Return the [x, y] coordinate for the center point of the cell that contains the specified text.  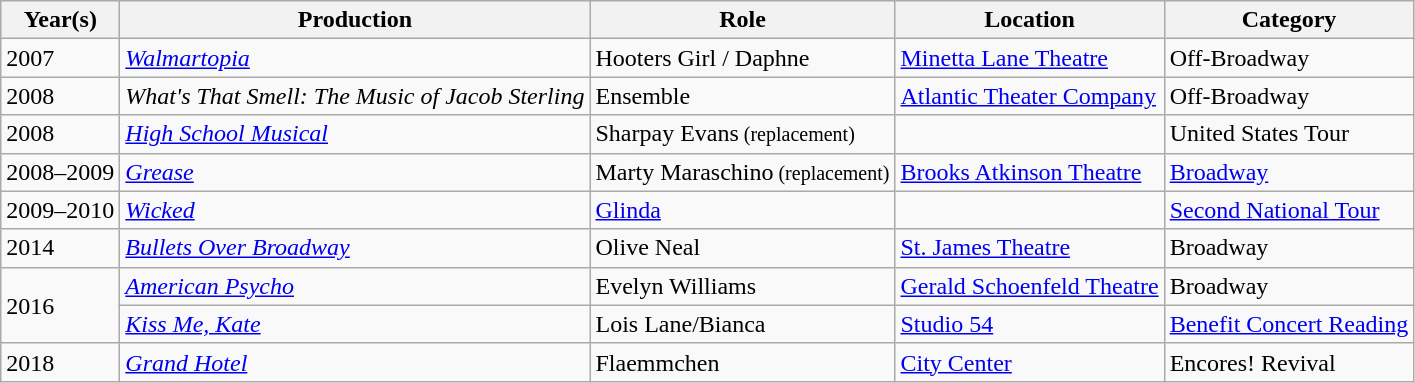
Kiss Me, Kate [355, 324]
What's That Smell: The Music of Jacob Sterling [355, 96]
Wicked [355, 210]
2007 [60, 58]
2009–2010 [60, 210]
Category [1289, 20]
American Psycho [355, 286]
2008–2009 [60, 172]
Grease [355, 172]
High School Musical [355, 134]
Lois Lane/Bianca [742, 324]
Minetta Lane Theatre [1030, 58]
Production [355, 20]
Flaemmchen [742, 362]
St. James Theatre [1030, 248]
Olive Neal [742, 248]
Gerald Schoenfeld Theatre [1030, 286]
Glinda [742, 210]
Second National Tour [1289, 210]
Role [742, 20]
City Center [1030, 362]
Location [1030, 20]
Bullets Over Broadway [355, 248]
Brooks Atkinson Theatre [1030, 172]
2014 [60, 248]
United States Tour [1289, 134]
2018 [60, 362]
2016 [60, 305]
Benefit Concert Reading [1289, 324]
Atlantic Theater Company [1030, 96]
Evelyn Williams [742, 286]
Ensemble [742, 96]
Hooters Girl / Daphne [742, 58]
Grand Hotel [355, 362]
Studio 54 [1030, 324]
Sharpay Evans (replacement) [742, 134]
Encores! Revival [1289, 362]
Year(s) [60, 20]
Walmartopia [355, 58]
Marty Maraschino (replacement) [742, 172]
